Search for the cell housing the specified text and yield its [x, y] center coordinate. 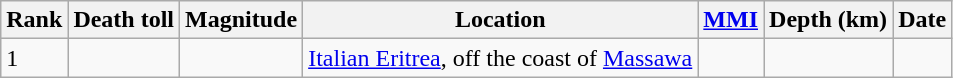
Death toll [124, 20]
Italian Eritrea, off the coast of Massawa [500, 58]
MMI [731, 20]
Rank [34, 20]
Magnitude [242, 20]
Date [922, 20]
Depth (km) [828, 20]
1 [34, 58]
Location [500, 20]
